Return [X, Y] of the center of cell containing provided text 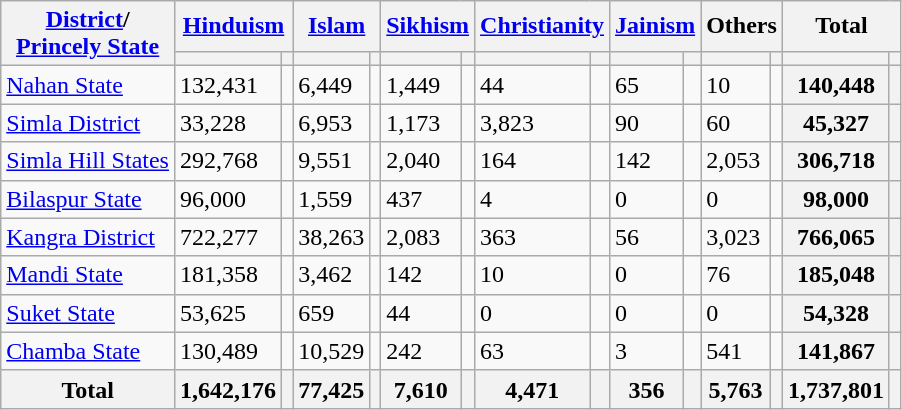
Simla District [88, 123]
141,867 [836, 351]
60 [736, 123]
1,173 [421, 123]
Mandi State [88, 275]
1,559 [332, 199]
96,000 [228, 199]
Hinduism [233, 26]
98,000 [836, 199]
722,277 [228, 237]
Simla Hill States [88, 161]
363 [532, 237]
Chamba State [88, 351]
10,529 [332, 351]
Kangra District [88, 237]
53,625 [228, 313]
3,823 [532, 123]
Suket State [88, 313]
242 [421, 351]
3,023 [736, 237]
5,763 [736, 389]
292,768 [228, 161]
4 [532, 199]
130,489 [228, 351]
2,053 [736, 161]
Others [742, 26]
9,551 [332, 161]
38,263 [332, 237]
77,425 [332, 389]
132,431 [228, 85]
Nahan State [88, 85]
45,327 [836, 123]
306,718 [836, 161]
541 [736, 351]
6,953 [332, 123]
56 [647, 237]
76 [736, 275]
90 [647, 123]
6,449 [332, 85]
1,449 [421, 85]
164 [532, 161]
140,448 [836, 85]
65 [647, 85]
54,328 [836, 313]
District/Princely State [88, 34]
181,358 [228, 275]
1,642,176 [228, 389]
356 [647, 389]
659 [332, 313]
63 [532, 351]
437 [421, 199]
2,040 [421, 161]
4,471 [532, 389]
Sikhism [428, 26]
7,610 [421, 389]
1,737,801 [836, 389]
Islam [337, 26]
3,462 [332, 275]
Christianity [542, 26]
Jainism [656, 26]
Bilaspur State [88, 199]
33,228 [228, 123]
185,048 [836, 275]
766,065 [836, 237]
2,083 [421, 237]
3 [647, 351]
